Scan for the cell matching the given text and deliver its (x, y) coordinate at center. 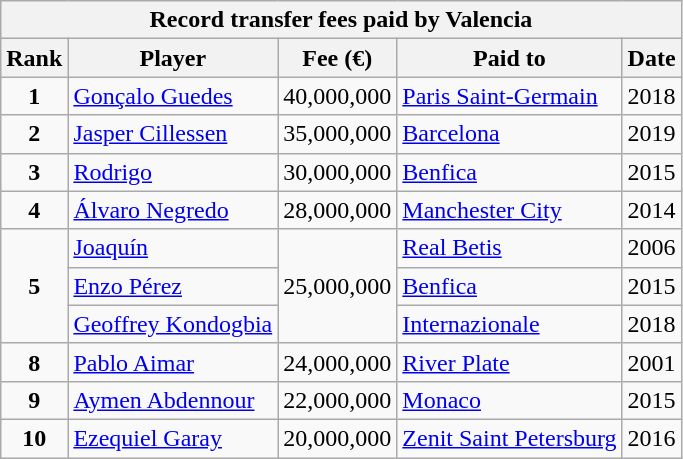
Jasper Cillessen (173, 134)
Enzo Pérez (173, 286)
35,000,000 (338, 134)
Gonçalo Guedes (173, 96)
Fee (€) (338, 58)
Rodrigo (173, 172)
Rank (34, 58)
5 (34, 286)
Aymen Abdennour (173, 400)
Geoffrey Kondogbia (173, 324)
Real Betis (510, 248)
1 (34, 96)
4 (34, 210)
25,000,000 (338, 286)
8 (34, 362)
Paris Saint-Germain (510, 96)
2006 (652, 248)
Ezequiel Garay (173, 438)
Joaquín (173, 248)
Álvaro Negredo (173, 210)
2014 (652, 210)
28,000,000 (338, 210)
Internazionale (510, 324)
2019 (652, 134)
Paid to (510, 58)
Monaco (510, 400)
Manchester City (510, 210)
Zenit Saint Petersburg (510, 438)
20,000,000 (338, 438)
22,000,000 (338, 400)
2 (34, 134)
9 (34, 400)
Player (173, 58)
3 (34, 172)
2001 (652, 362)
10 (34, 438)
40,000,000 (338, 96)
Pablo Aimar (173, 362)
Record transfer fees paid by Valencia (341, 20)
2016 (652, 438)
River Plate (510, 362)
Barcelona (510, 134)
Date (652, 58)
24,000,000 (338, 362)
30,000,000 (338, 172)
